Return (x, y) of the center of cell containing provided text 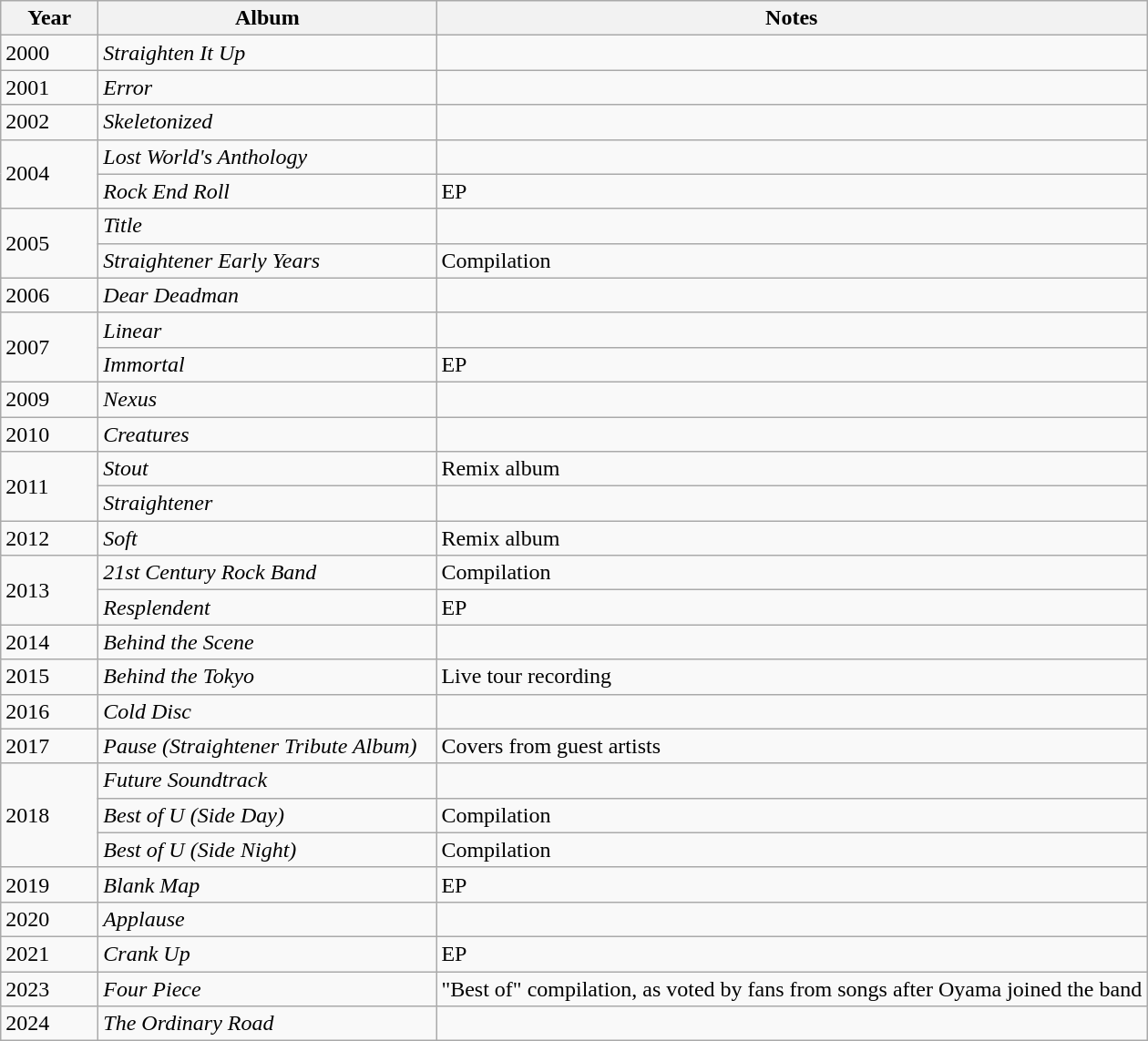
Cold Disc (268, 711)
Linear (268, 330)
2020 (49, 919)
Soft (268, 538)
"Best of" compilation, as voted by fans from songs after Oyama joined the band (792, 988)
Behind the Tokyo (268, 677)
2021 (49, 954)
Four Piece (268, 988)
Rock End Roll (268, 191)
Stout (268, 469)
2016 (49, 711)
Straighten It Up (268, 53)
Skeletonized (268, 122)
Album (268, 18)
2011 (49, 486)
2013 (49, 590)
Behind the Scene (268, 642)
2024 (49, 1024)
2007 (49, 347)
21st Century Rock Band (268, 573)
2015 (49, 677)
Straightener (268, 504)
2005 (49, 243)
Resplendent (268, 607)
2019 (49, 884)
Pause (Straightener Tribute Album) (268, 746)
Best of U (Side Day) (268, 815)
Notes (792, 18)
Future Soundtrack (268, 781)
Lost World's Anthology (268, 157)
2017 (49, 746)
Blank Map (268, 884)
Live tour recording (792, 677)
Title (268, 226)
Immortal (268, 364)
The Ordinary Road (268, 1024)
Error (268, 87)
Year (49, 18)
2023 (49, 988)
2010 (49, 434)
2004 (49, 174)
Nexus (268, 399)
Best of U (Side Night) (268, 850)
2006 (49, 295)
Applause (268, 919)
Dear Deadman (268, 295)
Covers from guest artists (792, 746)
Crank Up (268, 954)
2009 (49, 399)
2014 (49, 642)
2002 (49, 122)
Creatures (268, 434)
2012 (49, 538)
2000 (49, 53)
2001 (49, 87)
Straightener Early Years (268, 260)
2018 (49, 815)
